Scan for the cell matching the given text and deliver its [x, y] coordinate at center. 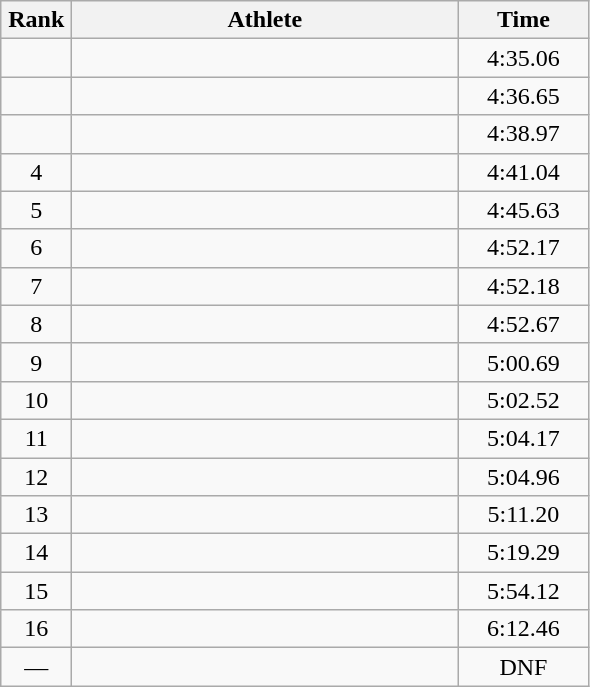
5 [36, 210]
15 [36, 591]
4:52.18 [524, 286]
4:36.65 [524, 96]
5:04.17 [524, 438]
5:04.96 [524, 477]
13 [36, 515]
DNF [524, 667]
4 [36, 172]
10 [36, 400]
6 [36, 248]
14 [36, 553]
5:54.12 [524, 591]
— [36, 667]
4:41.04 [524, 172]
Time [524, 20]
12 [36, 477]
11 [36, 438]
4:52.17 [524, 248]
5:11.20 [524, 515]
5:19.29 [524, 553]
5:02.52 [524, 400]
7 [36, 286]
4:38.97 [524, 134]
4:52.67 [524, 324]
6:12.46 [524, 629]
8 [36, 324]
4:45.63 [524, 210]
5:00.69 [524, 362]
Rank [36, 20]
4:35.06 [524, 58]
9 [36, 362]
16 [36, 629]
Athlete [265, 20]
